Identify which cell holds the provided text, then report its (X, Y) central coordinate. 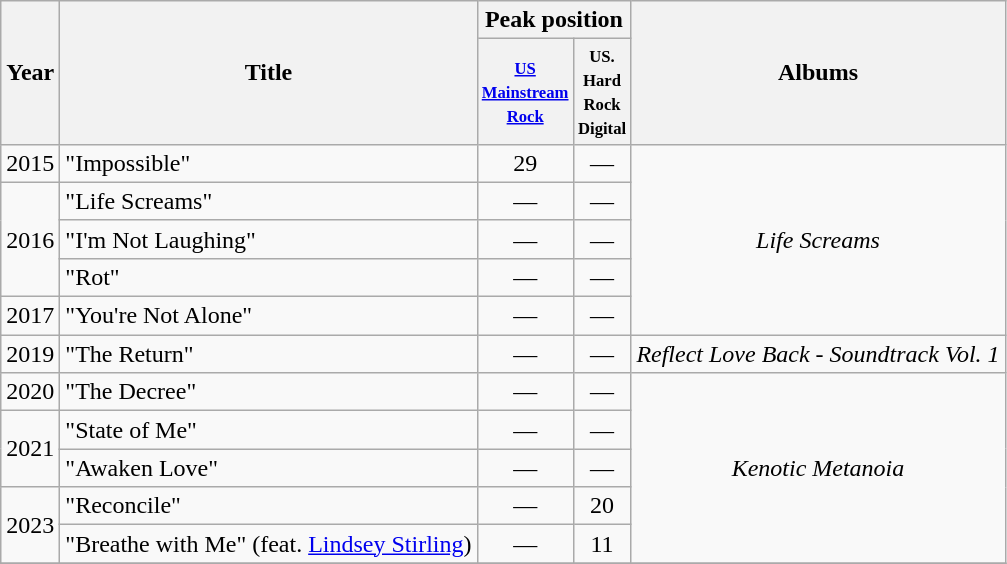
"The Decree" (268, 392)
"State of Me" (268, 430)
"Awaken Love" (268, 468)
29 (525, 163)
2020 (30, 392)
2017 (30, 316)
20 (602, 506)
2015 (30, 163)
"Rot" (268, 277)
US. Hard Rock Digital (602, 92)
Year (30, 73)
Reflect Love Back - Soundtrack Vol. 1 (818, 354)
"Impossible" (268, 163)
2023 (30, 525)
2021 (30, 449)
Albums (818, 73)
"The Return" (268, 354)
"Reconcile" (268, 506)
"You're Not Alone" (268, 316)
"Life Screams" (268, 201)
Peak position (554, 20)
Kenotic Metanoia (818, 468)
"I'm Not Laughing" (268, 239)
11 (602, 544)
Life Screams (818, 239)
2019 (30, 354)
2016 (30, 239)
Title (268, 73)
USMainstream Rock (525, 92)
"Breathe with Me" (feat. Lindsey Stirling) (268, 544)
